Detect which cell encompasses the target text, then output its [x, y] center coordinate. 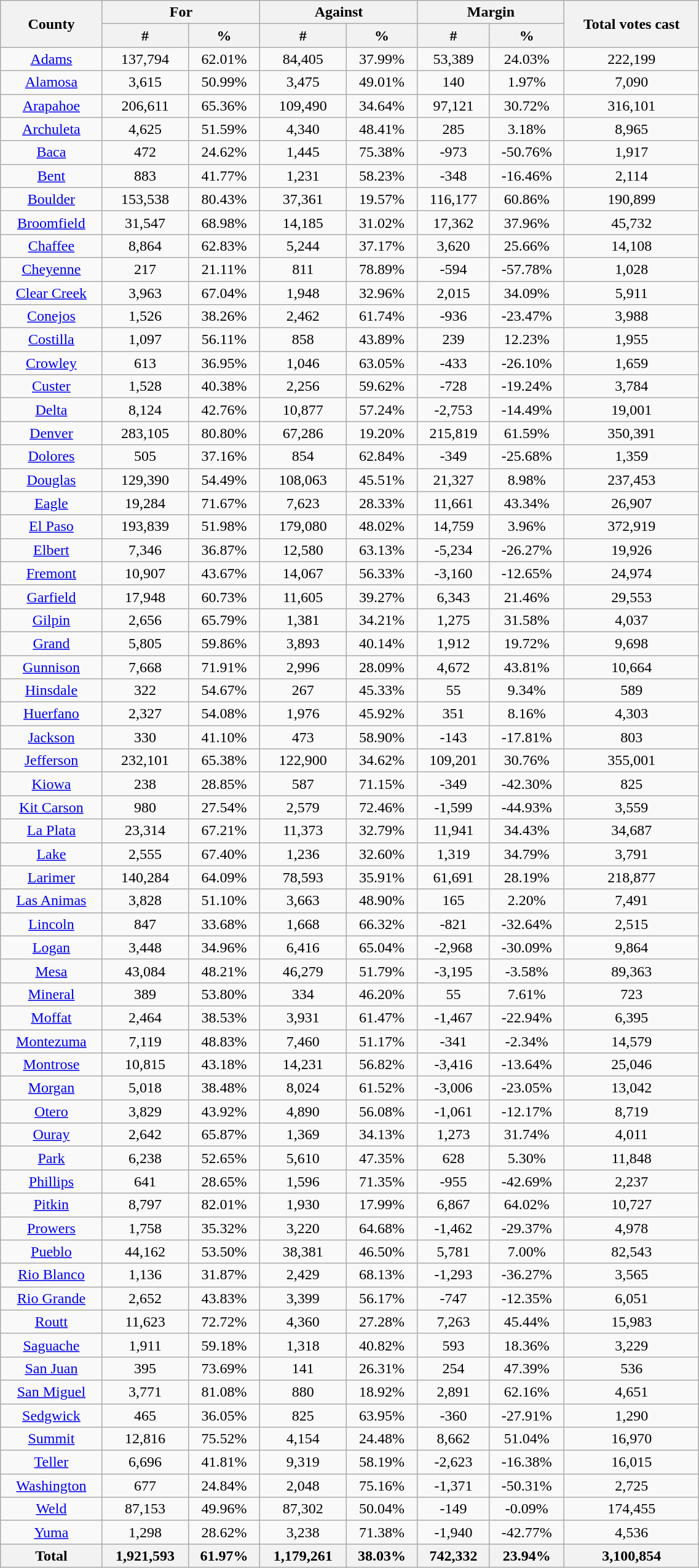
1,359 [632, 457]
24.84% [224, 1486]
34,687 [632, 831]
16,970 [632, 1439]
Pitkin [52, 1205]
27.54% [224, 807]
49.01% [382, 82]
-2,623 [454, 1462]
32.79% [382, 831]
3,963 [145, 293]
56.08% [382, 1111]
41.81% [224, 1462]
51.59% [224, 129]
38.48% [224, 1088]
24,974 [632, 573]
2,996 [303, 667]
21.46% [527, 597]
19.57% [382, 199]
-3,195 [454, 971]
56.11% [224, 340]
Logan [52, 947]
-50.31% [527, 1486]
593 [454, 1345]
536 [632, 1368]
5,911 [632, 293]
53.80% [224, 994]
-2,753 [454, 410]
5,610 [303, 1158]
25,046 [632, 1065]
Against [339, 12]
61.52% [382, 1088]
-26.10% [527, 363]
80.80% [224, 433]
40.82% [382, 1345]
11,661 [454, 503]
-1,061 [454, 1111]
36.95% [224, 363]
-12.35% [527, 1298]
Rio Blanco [52, 1275]
-3.58% [527, 971]
Pueblo [52, 1252]
60.86% [527, 199]
14,067 [303, 573]
48.02% [382, 527]
4,672 [454, 667]
71.67% [224, 503]
-30.09% [527, 947]
-1,467 [454, 1017]
7,119 [145, 1041]
35.32% [224, 1228]
1.97% [527, 82]
7,460 [303, 1041]
1,273 [454, 1135]
811 [303, 269]
1,921,593 [145, 1556]
6,867 [454, 1205]
3,100,854 [632, 1556]
1,917 [632, 152]
61.47% [382, 1017]
465 [145, 1415]
31.58% [527, 620]
28.85% [224, 784]
1,290 [632, 1415]
9,319 [303, 1462]
24.03% [527, 59]
Eagle [52, 503]
4,360 [303, 1322]
58.23% [382, 176]
3,771 [145, 1392]
316,101 [632, 106]
43.18% [224, 1065]
218,877 [632, 877]
43.92% [224, 1111]
2,237 [632, 1182]
723 [632, 994]
-23.05% [527, 1088]
2,891 [454, 1392]
67,286 [303, 433]
350,391 [632, 433]
68.13% [382, 1275]
48.21% [224, 971]
Summit [52, 1439]
1,298 [145, 1532]
4,978 [632, 1228]
2,642 [145, 1135]
8,797 [145, 1205]
Huerfano [52, 714]
8,024 [303, 1088]
Lake [52, 854]
19.72% [527, 643]
2,327 [145, 714]
1,381 [303, 620]
1,668 [303, 924]
140,284 [145, 877]
Moffat [52, 1017]
11,623 [145, 1322]
43.81% [527, 667]
3,828 [145, 901]
-50.76% [527, 152]
285 [454, 129]
141 [303, 1368]
46,279 [303, 971]
Montezuma [52, 1041]
89,363 [632, 971]
45.92% [382, 714]
63.95% [382, 1415]
9.34% [527, 691]
4,340 [303, 129]
803 [632, 737]
31.87% [224, 1275]
3.96% [527, 527]
Hinsdale [52, 691]
217 [145, 269]
3,931 [303, 1017]
1,528 [145, 386]
28.33% [382, 503]
8,662 [454, 1439]
351 [454, 714]
-29.37% [527, 1228]
56.82% [382, 1065]
179,080 [303, 527]
-23.47% [527, 316]
80.43% [224, 199]
43.67% [224, 573]
1,659 [632, 363]
65.87% [224, 1135]
Adams [52, 59]
67.04% [224, 293]
2,015 [454, 293]
8,124 [145, 410]
28.62% [224, 1532]
3,615 [145, 82]
31.02% [382, 222]
2.20% [527, 901]
32.60% [382, 854]
Larimer [52, 877]
Gilpin [52, 620]
-360 [454, 1415]
-16.46% [527, 176]
-25.68% [527, 457]
587 [303, 784]
14,759 [454, 527]
Custer [52, 386]
43.89% [382, 340]
18.36% [527, 1345]
43.34% [527, 503]
6,238 [145, 1158]
14,185 [303, 222]
51.17% [382, 1041]
-14.49% [527, 410]
Sedgwick [52, 1415]
10,815 [145, 1065]
883 [145, 176]
3.18% [527, 129]
28.09% [382, 667]
Elbert [52, 550]
-36.27% [527, 1275]
23,314 [145, 831]
61.74% [382, 316]
4,011 [632, 1135]
3,791 [632, 854]
Mesa [52, 971]
1,046 [303, 363]
2,114 [632, 176]
14,579 [632, 1041]
334 [303, 994]
18.92% [382, 1392]
10,727 [632, 1205]
Denver [52, 433]
-57.78% [527, 269]
37.99% [382, 59]
-1,462 [454, 1228]
47.39% [527, 1368]
-16.38% [527, 1462]
For [181, 12]
61.97% [224, 1556]
11,941 [454, 831]
6,395 [632, 1017]
-3,416 [454, 1065]
21.11% [224, 269]
6,416 [303, 947]
Jackson [52, 737]
153,538 [145, 199]
-747 [454, 1298]
45,732 [632, 222]
72.72% [224, 1322]
47.35% [382, 1158]
Montrose [52, 1065]
17,362 [454, 222]
-2.34% [527, 1041]
1,976 [303, 714]
53.50% [224, 1252]
9,698 [632, 643]
38.26% [224, 316]
7.61% [527, 994]
1,097 [145, 340]
64.68% [382, 1228]
34.62% [382, 761]
-1,371 [454, 1486]
472 [145, 152]
6,343 [454, 597]
-17.81% [527, 737]
372,919 [632, 527]
1,369 [303, 1135]
43,084 [145, 971]
-3,006 [454, 1088]
7,263 [454, 1322]
10,907 [145, 573]
38.53% [224, 1017]
Prowers [52, 1228]
23.94% [527, 1556]
6,051 [632, 1298]
Washington [52, 1486]
34.13% [382, 1135]
34.21% [382, 620]
56.33% [382, 573]
Kiowa [52, 784]
12.23% [527, 340]
29,553 [632, 597]
34.43% [527, 831]
64.02% [527, 1205]
1,136 [145, 1275]
7,668 [145, 667]
25.66% [527, 246]
858 [303, 340]
5,244 [303, 246]
Weld [52, 1509]
Ouray [52, 1135]
63.05% [382, 363]
193,839 [145, 527]
190,899 [632, 199]
3,229 [632, 1345]
-3,160 [454, 573]
52.65% [224, 1158]
389 [145, 994]
Broomfield [52, 222]
1,526 [145, 316]
5,805 [145, 643]
41.10% [224, 737]
12,816 [145, 1439]
-26.27% [527, 550]
11,605 [303, 597]
24.48% [382, 1439]
Crowley [52, 363]
32.96% [382, 293]
71.91% [224, 667]
50.99% [224, 82]
15,983 [632, 1322]
-341 [454, 1041]
395 [145, 1368]
589 [632, 691]
19,284 [145, 503]
-1,599 [454, 807]
Morgan [52, 1088]
12,580 [303, 550]
4,303 [632, 714]
-973 [454, 152]
71.15% [382, 784]
78,593 [303, 877]
50.04% [382, 1509]
48.90% [382, 901]
14,231 [303, 1065]
355,001 [632, 761]
628 [454, 1158]
30.76% [527, 761]
82,543 [632, 1252]
4,890 [303, 1111]
Dolores [52, 457]
54.67% [224, 691]
2,462 [303, 316]
72.46% [382, 807]
3,988 [632, 316]
87,153 [145, 1509]
34.79% [527, 854]
Conejos [52, 316]
Total votes cast [632, 24]
54.08% [224, 714]
2,048 [303, 1486]
2,256 [303, 386]
4,154 [303, 1439]
1,028 [632, 269]
1,912 [454, 643]
Garfield [52, 597]
66.32% [382, 924]
854 [303, 457]
46.50% [382, 1252]
-13.64% [527, 1065]
7,491 [632, 901]
4,625 [145, 129]
3,448 [145, 947]
Margin [491, 12]
48.41% [382, 129]
35.91% [382, 877]
67.40% [224, 854]
13,042 [632, 1088]
37.16% [224, 457]
4,651 [632, 1392]
61.59% [527, 433]
36.05% [224, 1415]
Phillips [52, 1182]
40.14% [382, 643]
109,201 [454, 761]
San Miguel [52, 1392]
-42.30% [527, 784]
65.79% [224, 620]
68.98% [224, 222]
Park [52, 1158]
27.28% [382, 1322]
58.19% [382, 1462]
Chaffee [52, 246]
140 [454, 82]
19.20% [382, 433]
Boulder [52, 199]
11,373 [303, 831]
97,121 [454, 106]
322 [145, 691]
-44.93% [527, 807]
84,405 [303, 59]
7,090 [632, 82]
Arapahoe [52, 106]
Kit Carson [52, 807]
-32.64% [527, 924]
Total [52, 1556]
137,794 [145, 59]
3,829 [145, 1111]
-955 [454, 1182]
-19.24% [527, 386]
1,275 [454, 620]
1,911 [145, 1345]
174,455 [632, 1509]
46.20% [382, 994]
19,926 [632, 550]
7,623 [303, 503]
742,332 [454, 1556]
2,555 [145, 854]
8,864 [145, 246]
267 [303, 691]
48.83% [224, 1041]
Yuma [52, 1532]
-42.69% [527, 1182]
4,536 [632, 1532]
51.79% [382, 971]
37.17% [382, 246]
254 [454, 1368]
17,948 [145, 597]
42.76% [224, 410]
109,490 [303, 106]
El Paso [52, 527]
10,664 [632, 667]
-1,940 [454, 1532]
Lincoln [52, 924]
5.30% [527, 1158]
54.49% [224, 480]
1,445 [303, 152]
71.35% [382, 1182]
24.62% [224, 152]
Las Animas [52, 901]
51.10% [224, 901]
7.00% [527, 1252]
3,220 [303, 1228]
58.90% [382, 737]
108,063 [303, 480]
1,930 [303, 1205]
3,238 [303, 1532]
222,199 [632, 59]
-433 [454, 363]
122,900 [303, 761]
38.03% [382, 1556]
62.16% [527, 1392]
9,864 [632, 947]
232,101 [145, 761]
3,893 [303, 643]
-12.17% [527, 1111]
51.04% [527, 1439]
81.08% [224, 1392]
14,108 [632, 246]
62.84% [382, 457]
Grand [52, 643]
43.83% [224, 1298]
2,464 [145, 1017]
75.38% [382, 152]
-5,234 [454, 550]
-12.65% [527, 573]
59.18% [224, 1345]
6,696 [145, 1462]
3,620 [454, 246]
59.86% [224, 643]
26,907 [632, 503]
-22.94% [527, 1017]
3,399 [303, 1298]
62.01% [224, 59]
30.72% [527, 106]
56.17% [382, 1298]
57.24% [382, 410]
165 [454, 901]
67.21% [224, 831]
Mineral [52, 994]
1,948 [303, 293]
2,515 [632, 924]
-821 [454, 924]
2,725 [632, 1486]
7,346 [145, 550]
1,955 [632, 340]
129,390 [145, 480]
38,381 [303, 1252]
-1,293 [454, 1275]
1,319 [454, 854]
215,819 [454, 433]
34.09% [527, 293]
71.38% [382, 1532]
Clear Creek [52, 293]
Saguache [52, 1345]
39.27% [382, 597]
34.64% [382, 106]
2,652 [145, 1298]
La Plata [52, 831]
Delta [52, 410]
330 [145, 737]
San Juan [52, 1368]
8.98% [527, 480]
677 [145, 1486]
2,579 [303, 807]
206,611 [145, 106]
8,965 [632, 129]
65.04% [382, 947]
-728 [454, 386]
31.74% [527, 1135]
63.13% [382, 550]
-0.09% [527, 1509]
3,565 [632, 1275]
45.33% [382, 691]
5,781 [454, 1252]
2,656 [145, 620]
17.99% [382, 1205]
1,318 [303, 1345]
Alamosa [52, 82]
4,037 [632, 620]
-149 [454, 1509]
Routt [52, 1322]
Jefferson [52, 761]
75.52% [224, 1439]
1,179,261 [303, 1556]
1,236 [303, 854]
Rio Grande [52, 1298]
36.87% [224, 550]
Bent [52, 176]
11,848 [632, 1158]
37,361 [303, 199]
87,302 [303, 1509]
45.44% [527, 1322]
26.31% [382, 1368]
8,719 [632, 1111]
237,453 [632, 480]
82.01% [224, 1205]
1,596 [303, 1182]
Otero [52, 1111]
1,758 [145, 1228]
2,429 [303, 1275]
Gunnison [52, 667]
44,162 [145, 1252]
-594 [454, 269]
-27.91% [527, 1415]
53,389 [454, 59]
40.38% [224, 386]
239 [454, 340]
78.89% [382, 269]
34.96% [224, 947]
31,547 [145, 222]
65.36% [224, 106]
28.65% [224, 1182]
-936 [454, 316]
16,015 [632, 1462]
-143 [454, 737]
Costilla [52, 340]
45.51% [382, 480]
Teller [52, 1462]
473 [303, 737]
75.16% [382, 1486]
21,327 [454, 480]
Douglas [52, 480]
-42.77% [527, 1532]
49.96% [224, 1509]
613 [145, 363]
60.73% [224, 597]
Cheyenne [52, 269]
-2,968 [454, 947]
5,018 [145, 1088]
28.19% [527, 877]
3,475 [303, 82]
County [52, 24]
19,001 [632, 410]
61,691 [454, 877]
116,177 [454, 199]
505 [145, 457]
3,663 [303, 901]
-348 [454, 176]
3,559 [632, 807]
51.98% [224, 527]
Baca [52, 152]
41.77% [224, 176]
65.38% [224, 761]
10,877 [303, 410]
33.68% [224, 924]
283,105 [145, 433]
Fremont [52, 573]
880 [303, 1392]
1,231 [303, 176]
641 [145, 1182]
Archuleta [52, 129]
59.62% [382, 386]
847 [145, 924]
3,784 [632, 386]
37.96% [527, 222]
62.83% [224, 246]
73.69% [224, 1368]
8.16% [527, 714]
980 [145, 807]
238 [145, 784]
64.09% [224, 877]
